Output the [X, Y] coordinate of the center of the cell containing the given text.  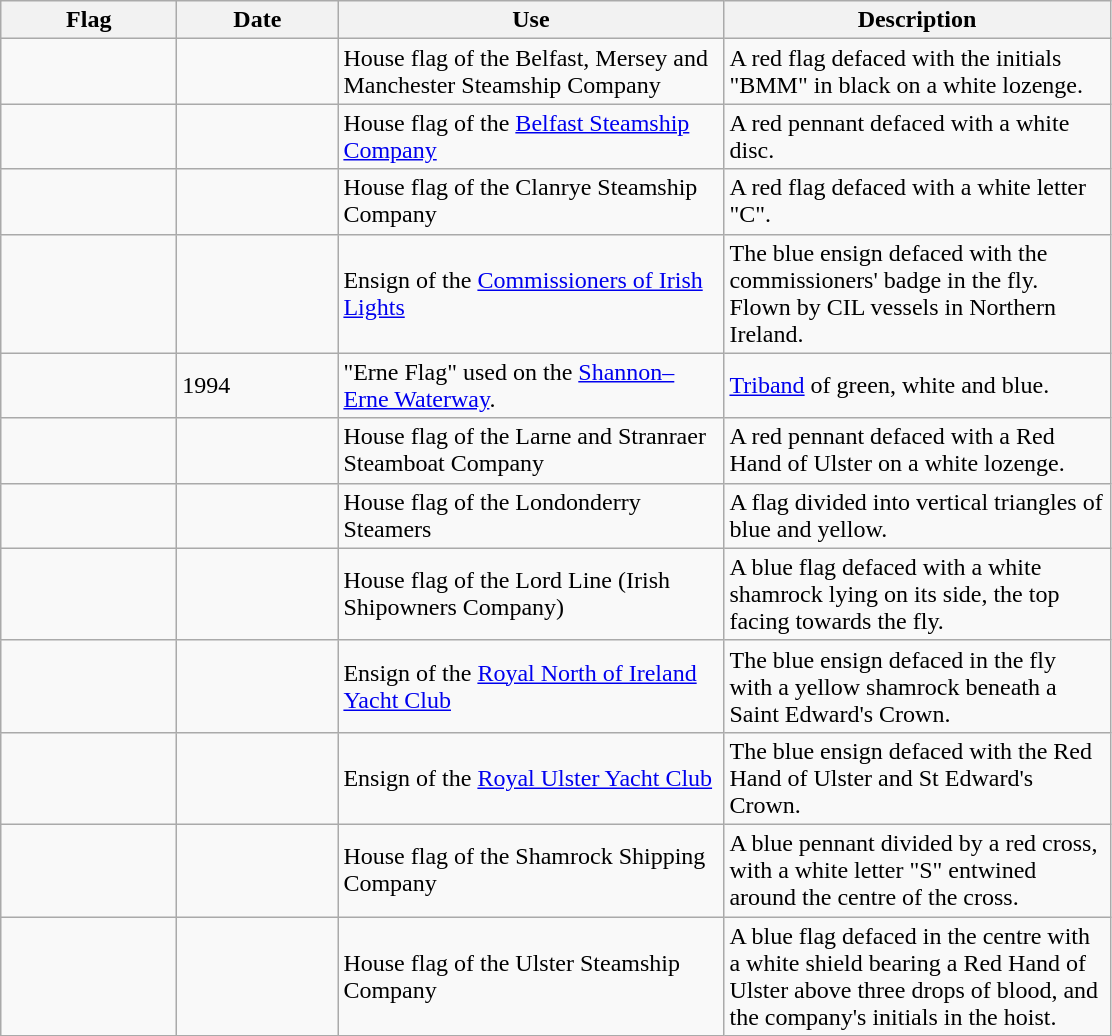
A blue flag defaced with a white shamrock lying on its side, the top facing towards the fly. [917, 594]
House flag of the Londonderry Steamers [531, 516]
A red pennant defaced with a Red Hand of Ulster on a white lozenge. [917, 450]
Description [917, 20]
A red pennant defaced with a white disc. [917, 136]
Triband of green, white and blue. [917, 386]
Flag [89, 20]
House flag of the Belfast, Mersey and Manchester Steamship Company [531, 72]
Date [258, 20]
House flag of the Ulster Steamship Company [531, 976]
The blue ensign defaced with the Red Hand of Ulster and St Edward's Crown. [917, 778]
A blue pennant divided by a red cross, with a white letter "S" entwined around the centre of the cross. [917, 870]
"Erne Flag" used on the Shannon–Erne Waterway. [531, 386]
The blue ensign defaced in the fly with a yellow shamrock beneath a Saint Edward's Crown. [917, 686]
A flag divided into vertical triangles of blue and yellow. [917, 516]
Use [531, 20]
A red flag defaced with the initials "BMM" in black on a white lozenge. [917, 72]
A red flag defaced with a white letter "C". [917, 202]
House flag of the Larne and Stranraer Steamboat Company [531, 450]
Ensign of the Royal North of Ireland Yacht Club [531, 686]
Ensign of the Commissioners of Irish Lights [531, 294]
House flag of the Clanrye Steamship Company [531, 202]
House flag of the Shamrock Shipping Company [531, 870]
House flag of the Belfast Steamship Company [531, 136]
The blue ensign defaced with the commissioners' badge in the fly. Flown by CIL vessels in Northern Ireland. [917, 294]
House flag of the Lord Line (Irish Shipowners Company) [531, 594]
Ensign of the Royal Ulster Yacht Club [531, 778]
1994 [258, 386]
